Locate the cell with the specified text and output its (X, Y) center coordinate. 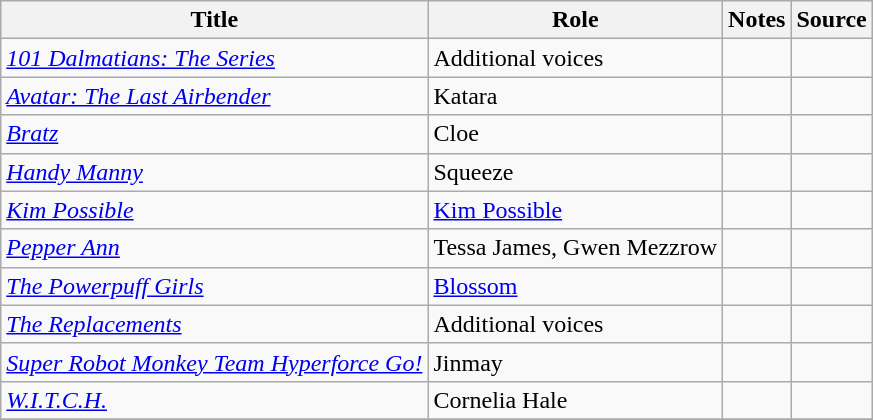
Avatar: The Last Airbender (214, 96)
Super Robot Monkey Team Hyperforce Go! (214, 362)
W.I.T.C.H. (214, 400)
The Powerpuff Girls (214, 286)
Source (832, 20)
Pepper Ann (214, 248)
The Replacements (214, 324)
Katara (576, 96)
Bratz (214, 134)
Squeeze (576, 172)
Tessa James, Gwen Mezzrow (576, 248)
Title (214, 20)
Role (576, 20)
101 Dalmatians: The Series (214, 58)
Notes (757, 20)
Blossom (576, 286)
Cornelia Hale (576, 400)
Handy Manny (214, 172)
Jinmay (576, 362)
Cloe (576, 134)
